Detect which cell encompasses the target text, then output its (x, y) center coordinate. 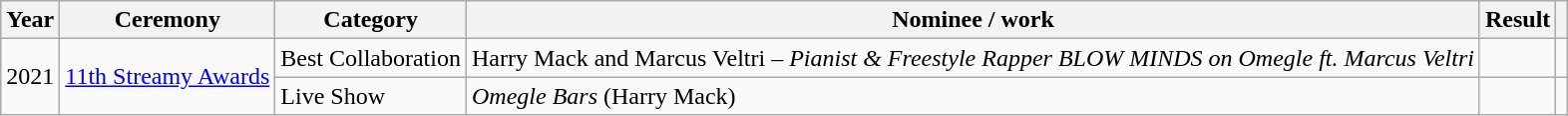
Live Show (371, 96)
Ceremony (168, 20)
Year (30, 20)
Omegle Bars (Harry Mack) (973, 96)
Harry Mack and Marcus Veltri – Pianist & Freestyle Rapper BLOW MINDS on Omegle ft. Marcus Veltri (973, 58)
Best Collaboration (371, 58)
11th Streamy Awards (168, 77)
Nominee / work (973, 20)
Category (371, 20)
Result (1517, 20)
2021 (30, 77)
